For the text-containing cell, return its midpoint in [X, Y] coordinate format. 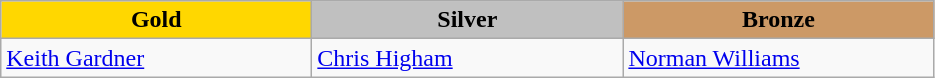
Norman Williams [778, 58]
Bronze [778, 20]
Gold [156, 20]
Keith Gardner [156, 58]
Chris Higham [468, 58]
Silver [468, 20]
